Capture the cell that displays the provided text and extract its (X, Y) central coordinate. 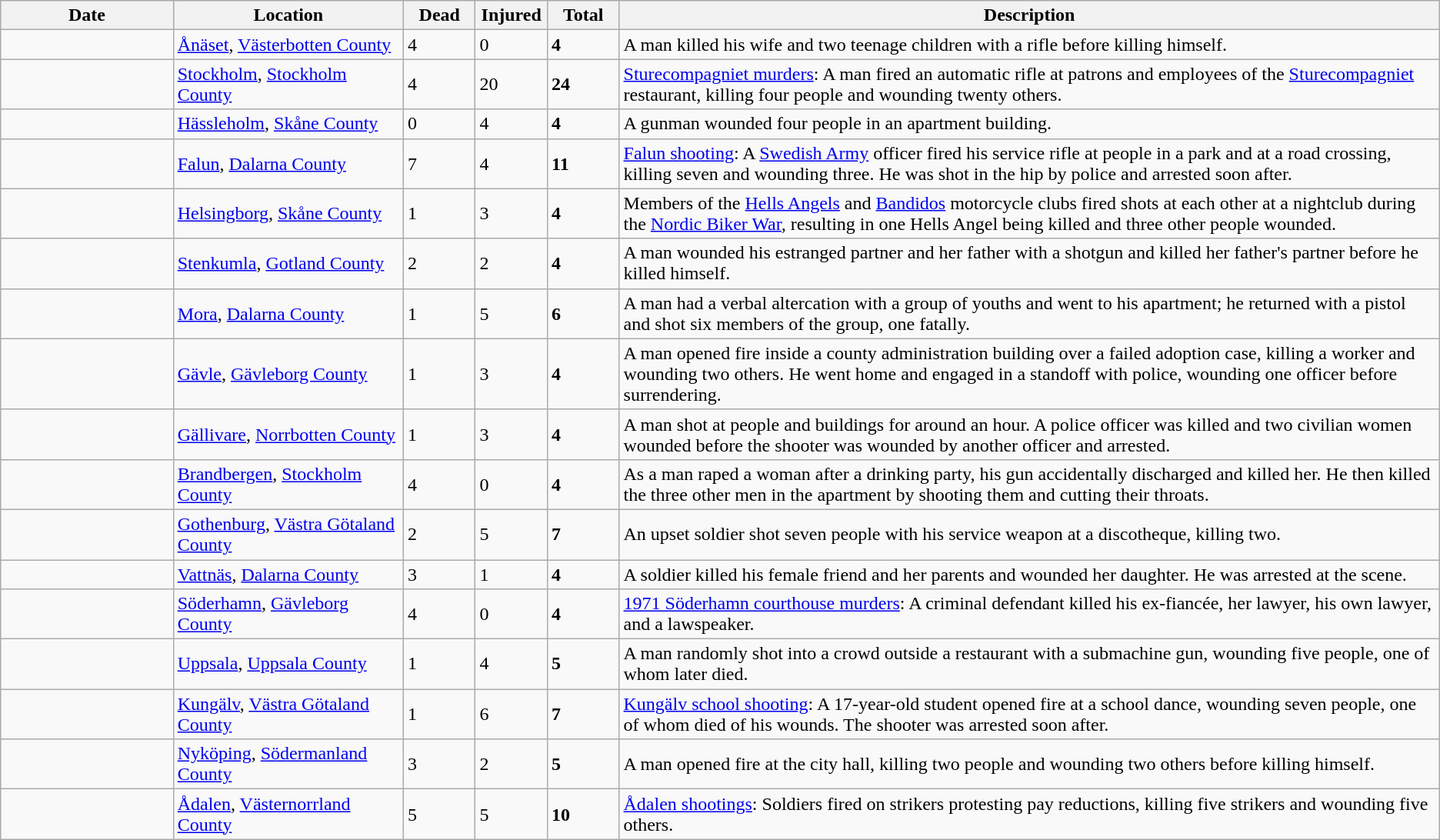
1971 Söderhamn courthouse murders: A criminal defendant killed his ex-fiancée, her lawyer, his own lawyer, and a lawspeaker. (1029, 614)
A man randomly shot into a crowd outside a restaurant with a submachine gun, wounding five people, one of whom later died. (1029, 665)
Hässleholm, Skåne County (288, 124)
Kungälv, Västra Götaland County (288, 714)
A man wounded his estranged partner and her father with a shotgun and killed her father's partner before he killed himself. (1029, 263)
Vattnäs, Dalarna County (288, 575)
A gunman wounded four people in an apartment building. (1029, 124)
10 (583, 814)
Gothenburg, Västra Götaland County (288, 534)
Ånäset, Västerbotten County (288, 45)
Mora, Dalarna County (288, 314)
Dead (439, 15)
Uppsala, Uppsala County (288, 665)
Injured (512, 15)
Gällivare, Norrbotten County (288, 434)
A man opened fire at the city hall, killing two people and wounding two others before killing himself. (1029, 765)
Ådalen, Västernorrland County (288, 814)
11 (583, 163)
Helsingborg, Skåne County (288, 214)
Gävle, Gävleborg County (288, 374)
Brandbergen, Stockholm County (288, 485)
Date (87, 15)
Stenkumla, Gotland County (288, 263)
24 (583, 85)
Ådalen shootings: Soldiers fired on strikers protesting pay reductions, killing five strikers and wounding five others. (1029, 814)
A soldier killed his female friend and her parents and wounded her daughter. He was arrested at the scene. (1029, 575)
Nyköping, Södermanland County (288, 765)
Falun, Dalarna County (288, 163)
Total (583, 15)
Stockholm, Stockholm County (288, 85)
An upset soldier shot seven people with his service weapon at a discotheque, killing two. (1029, 534)
20 (512, 85)
Söderhamn, Gävleborg County (288, 614)
A man killed his wife and two teenage children with a rifle before killing himself. (1029, 45)
Location (288, 15)
Description (1029, 15)
